Determine the [x, y] coordinate at the center of the cell enclosing the given text.  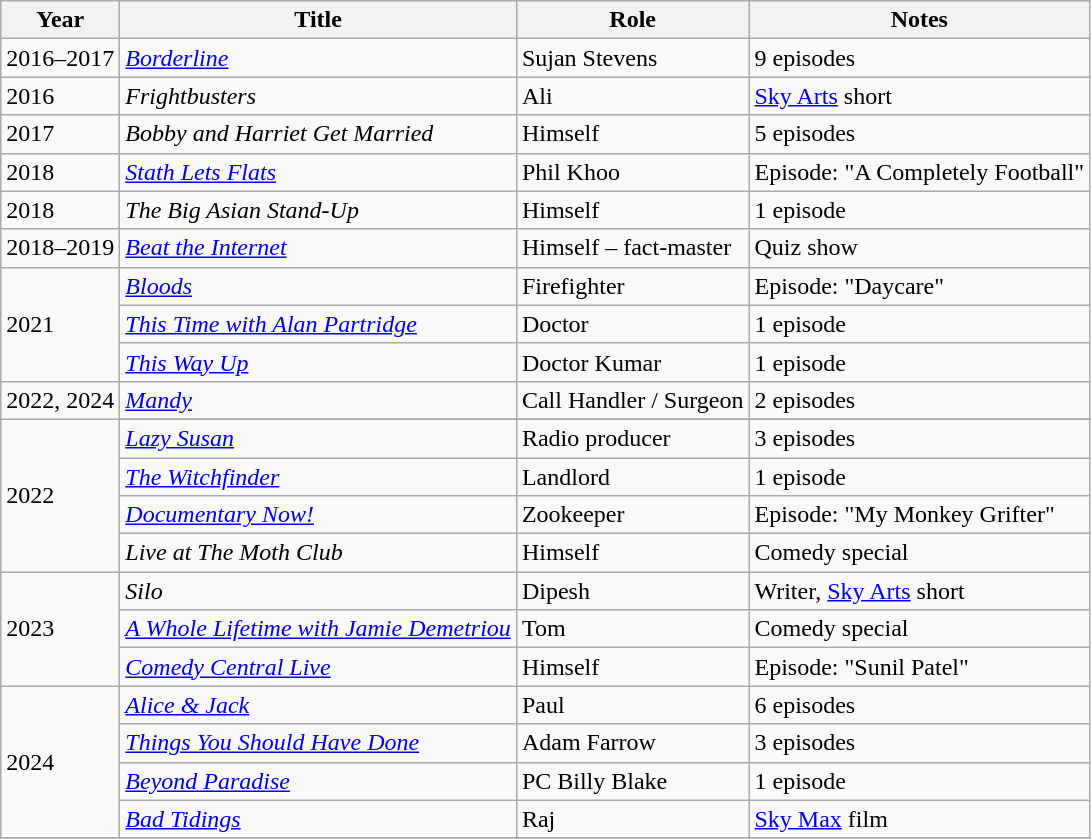
2016 [60, 96]
2022 [60, 495]
Bad Tidings [318, 819]
Year [60, 20]
Stath Lets Flats [318, 172]
Things You Should Have Done [318, 743]
2023 [60, 629]
Live at The Moth Club [318, 553]
This Way Up [318, 362]
Adam Farrow [632, 743]
Beyond Paradise [318, 781]
Call Handler / Surgeon [632, 400]
Episode: "Daycare" [920, 286]
Lazy Susan [318, 438]
Borderline [318, 58]
9 episodes [920, 58]
Firefighter [632, 286]
Silo [318, 591]
2016–2017 [60, 58]
Beat the Internet [318, 248]
Landlord [632, 477]
Title [318, 20]
2018–2019 [60, 248]
2 episodes [920, 400]
Doctor [632, 324]
Sky Max film [920, 819]
Ali [632, 96]
2022, 2024 [60, 400]
2021 [60, 324]
Episode: "My Monkey Grifter" [920, 515]
Alice & Jack [318, 705]
The Big Asian Stand-Up [318, 210]
Writer, Sky Arts short [920, 591]
Phil Khoo [632, 172]
Bloods [318, 286]
Comedy Central Live [318, 667]
Sujan Stevens [632, 58]
Radio producer [632, 438]
2017 [60, 134]
Doctor Kumar [632, 362]
Raj [632, 819]
Mandy [318, 400]
Documentary Now! [318, 515]
Role [632, 20]
Himself – fact-master [632, 248]
Quiz show [920, 248]
Zookeeper [632, 515]
A Whole Lifetime with Jamie Demetriou [318, 629]
Frightbusters [318, 96]
Notes [920, 20]
Episode: "A Completely Football" [920, 172]
Tom [632, 629]
Episode: "Sunil Patel" [920, 667]
The Witchfinder [318, 477]
5 episodes [920, 134]
PC Billy Blake [632, 781]
Sky Arts short [920, 96]
Dipesh [632, 591]
2024 [60, 762]
Bobby and Harriet Get Married [318, 134]
This Time with Alan Partridge [318, 324]
6 episodes [920, 705]
Paul [632, 705]
